Search for the cell housing the specified text and yield its (X, Y) center coordinate. 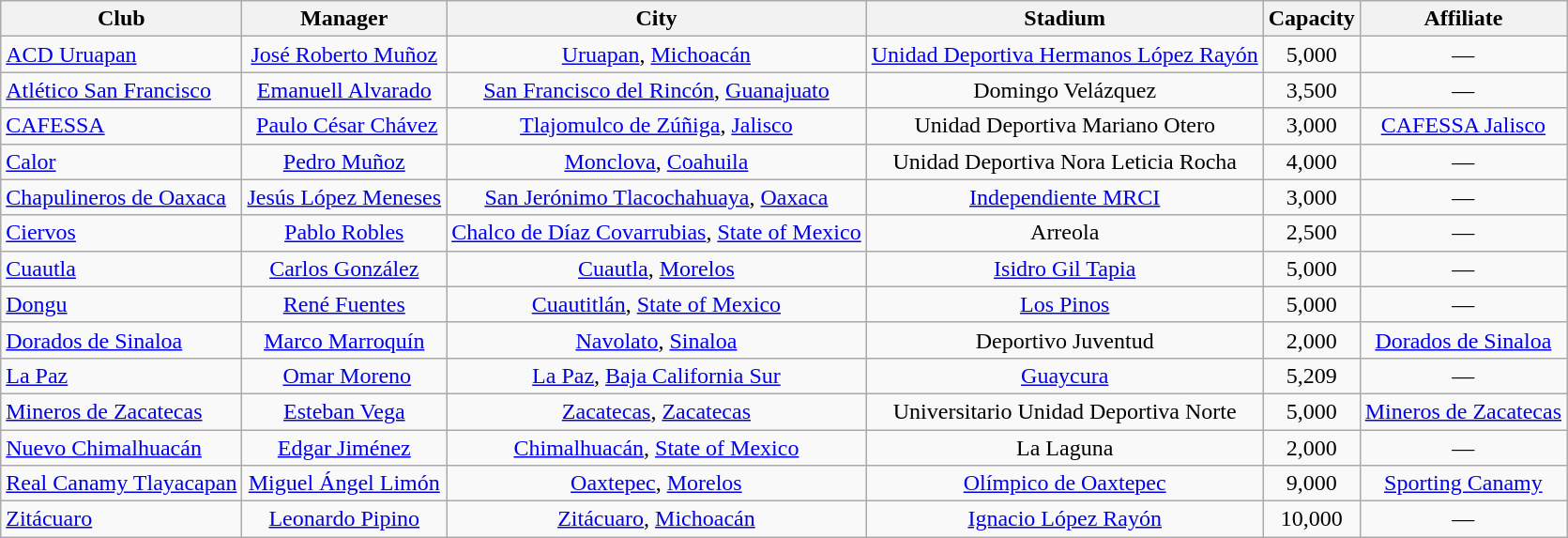
René Fuentes (344, 304)
Unidad Deportiva Nora Leticia Rocha (1064, 161)
Domingo Velázquez (1064, 90)
Zitácuaro, Michoacán (657, 519)
Monclova, Coahuila (657, 161)
Leonardo Pipino (344, 519)
Independiente MRCI (1064, 197)
Marco Marroquín (344, 340)
Chapulineros de Oaxaca (122, 197)
Omar Moreno (344, 376)
Unidad Deportiva Hermanos López Rayón (1064, 54)
Jesús López Meneses (344, 197)
Cuautla, Morelos (657, 269)
Stadium (1064, 19)
10,000 (1312, 519)
Arreola (1064, 233)
Cuautla (122, 269)
San Jerónimo Tlacochahuaya, Oaxaca (657, 197)
CAFESSA Jalisco (1463, 126)
Affiliate (1463, 19)
City (657, 19)
5,209 (1312, 376)
4,000 (1312, 161)
2,500 (1312, 233)
Oaxtepec, Morelos (657, 484)
Olímpico de Oaxtepec (1064, 484)
Pablo Robles (344, 233)
La Paz, Baja California Sur (657, 376)
Ignacio López Rayón (1064, 519)
Paulo César Chávez (344, 126)
Emanuell Alvarado (344, 90)
Isidro Gil Tapia (1064, 269)
Calor (122, 161)
Tlajomulco de Zúñiga, Jalisco (657, 126)
Guaycura (1064, 376)
Nuevo Chimalhuacán (122, 448)
Zitácuaro (122, 519)
Capacity (1312, 19)
Carlos González (344, 269)
La Paz (122, 376)
Zacatecas, Zacatecas (657, 411)
Cuautitlán, State of Mexico (657, 304)
3,500 (1312, 90)
Pedro Muñoz (344, 161)
CAFESSA (122, 126)
Uruapan, Michoacán (657, 54)
9,000 (1312, 484)
José Roberto Muñoz (344, 54)
Sporting Canamy (1463, 484)
Club (122, 19)
Chalco de Díaz Covarrubias, State of Mexico (657, 233)
Deportivo Juventud (1064, 340)
Dongu (122, 304)
Universitario Unidad Deportiva Norte (1064, 411)
Manager (344, 19)
Ciervos (122, 233)
La Laguna (1064, 448)
Navolato, Sinaloa (657, 340)
Real Canamy Tlayacapan (122, 484)
Esteban Vega (344, 411)
Unidad Deportiva Mariano Otero (1064, 126)
Miguel Ángel Limón (344, 484)
Edgar Jiménez (344, 448)
Atlético San Francisco (122, 90)
ACD Uruapan (122, 54)
Chimalhuacán, State of Mexico (657, 448)
San Francisco del Rincón, Guanajuato (657, 90)
Los Pinos (1064, 304)
